Return the [X, Y] coordinate for the center point of the cell that contains the specified text.  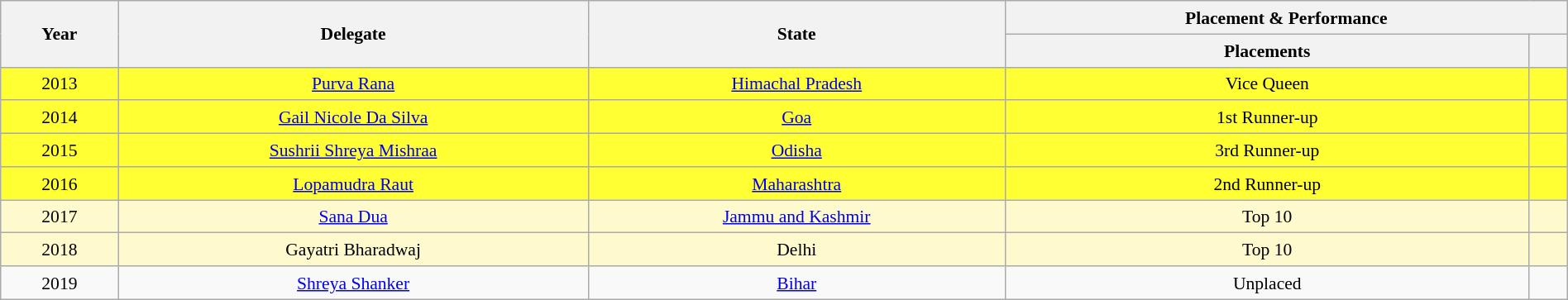
2015 [60, 150]
Year [60, 34]
Unplaced [1267, 283]
2018 [60, 250]
1st Runner-up [1267, 117]
Vice Queen [1267, 83]
2019 [60, 283]
Sushrii Shreya Mishraa [353, 150]
Placement & Performance [1286, 17]
State [796, 34]
Shreya Shanker [353, 283]
Bihar [796, 283]
Delegate [353, 34]
Odisha [796, 150]
Placements [1267, 50]
Himachal Pradesh [796, 83]
2nd Runner-up [1267, 183]
Purva Rana [353, 83]
Goa [796, 117]
2016 [60, 183]
Delhi [796, 250]
Lopamudra Raut [353, 183]
2013 [60, 83]
Gayatri Bharadwaj [353, 250]
Jammu and Kashmir [796, 217]
2017 [60, 217]
3rd Runner-up [1267, 150]
Maharashtra [796, 183]
2014 [60, 117]
Gail Nicole Da Silva [353, 117]
Sana Dua [353, 217]
